Search for the cell housing the specified text and yield its (x, y) center coordinate. 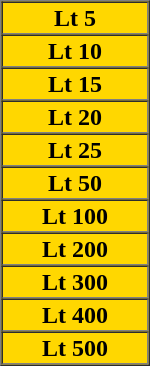
Lt 50 (76, 182)
Lt 500 (76, 348)
Lt 25 (76, 150)
Lt 300 (76, 282)
Lt 15 (76, 84)
Lt 200 (76, 248)
Lt 5 (76, 18)
Lt 100 (76, 216)
Lt 20 (76, 116)
Lt 400 (76, 314)
Lt 10 (76, 50)
